Detect which cell encompasses the target text, then output its [X, Y] center coordinate. 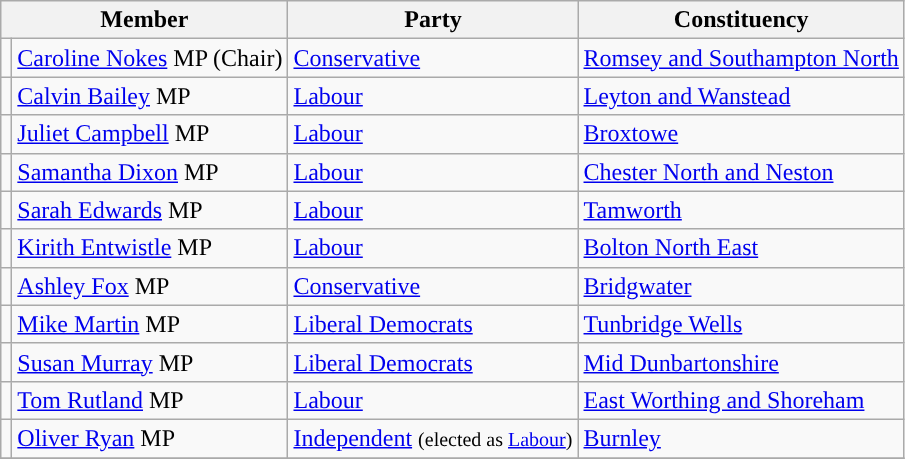
Romsey and Southampton North [741, 58]
Party [433, 20]
Susan Murray MP [150, 362]
Leyton and Wanstead [741, 96]
Tom Rutland MP [150, 400]
Chester North and Neston [741, 172]
Independent (elected as Labour) [433, 438]
Kirith Entwistle MP [150, 248]
Bridgwater [741, 286]
Broxtowe [741, 134]
Burnley [741, 438]
Ashley Fox MP [150, 286]
East Worthing and Shoreham [741, 400]
Oliver Ryan MP [150, 438]
Member [144, 20]
Tamworth [741, 210]
Juliet Campbell MP [150, 134]
Constituency [741, 20]
Samantha Dixon MP [150, 172]
Mid Dunbartonshire [741, 362]
Mike Martin MP [150, 324]
Sarah Edwards MP [150, 210]
Caroline Nokes MP (Chair) [150, 58]
Tunbridge Wells [741, 324]
Bolton North East [741, 248]
Calvin Bailey MP [150, 96]
